For the text-containing cell, return its midpoint in (x, y) coordinate format. 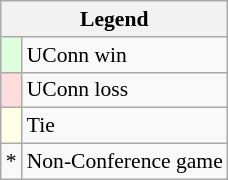
* (12, 162)
UConn loss (125, 90)
UConn win (125, 55)
Non-Conference game (125, 162)
Tie (125, 126)
Legend (114, 19)
